Search for the cell housing the specified text and yield its (x, y) center coordinate. 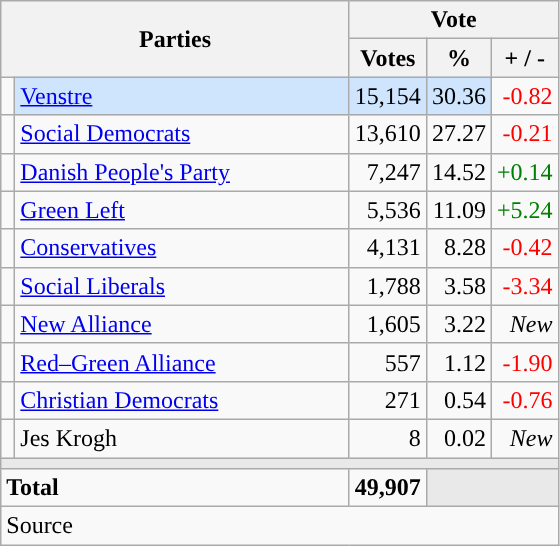
Source (280, 526)
15,154 (388, 96)
Red–Green Alliance (182, 362)
Danish People's Party (182, 172)
-3.34 (524, 286)
0.02 (458, 438)
5,536 (388, 210)
+ / - (524, 58)
% (458, 58)
+5.24 (524, 210)
3.22 (458, 324)
557 (388, 362)
1.12 (458, 362)
-1.90 (524, 362)
27.27 (458, 134)
-0.21 (524, 134)
Christian Democrats (182, 400)
Social Liberals (182, 286)
Venstre (182, 96)
4,131 (388, 248)
14.52 (458, 172)
13,610 (388, 134)
-0.76 (524, 400)
11.09 (458, 210)
Total (176, 488)
+0.14 (524, 172)
New Alliance (182, 324)
271 (388, 400)
Conservatives (182, 248)
7,247 (388, 172)
Jes Krogh (182, 438)
1,605 (388, 324)
Social Democrats (182, 134)
30.36 (458, 96)
8 (388, 438)
-0.82 (524, 96)
-0.42 (524, 248)
Parties (176, 39)
0.54 (458, 400)
Vote (454, 20)
49,907 (388, 488)
Green Left (182, 210)
Votes (388, 58)
3.58 (458, 286)
1,788 (388, 286)
8.28 (458, 248)
